Pinpoint the cell where the given text exists, returning its [X, Y] midpoint coordinate. 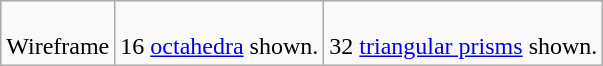
Wireframe [58, 34]
16 octahedra shown. [220, 34]
32 triangular prisms shown. [464, 34]
